Identify which cell holds the provided text, then report its [X, Y] central coordinate. 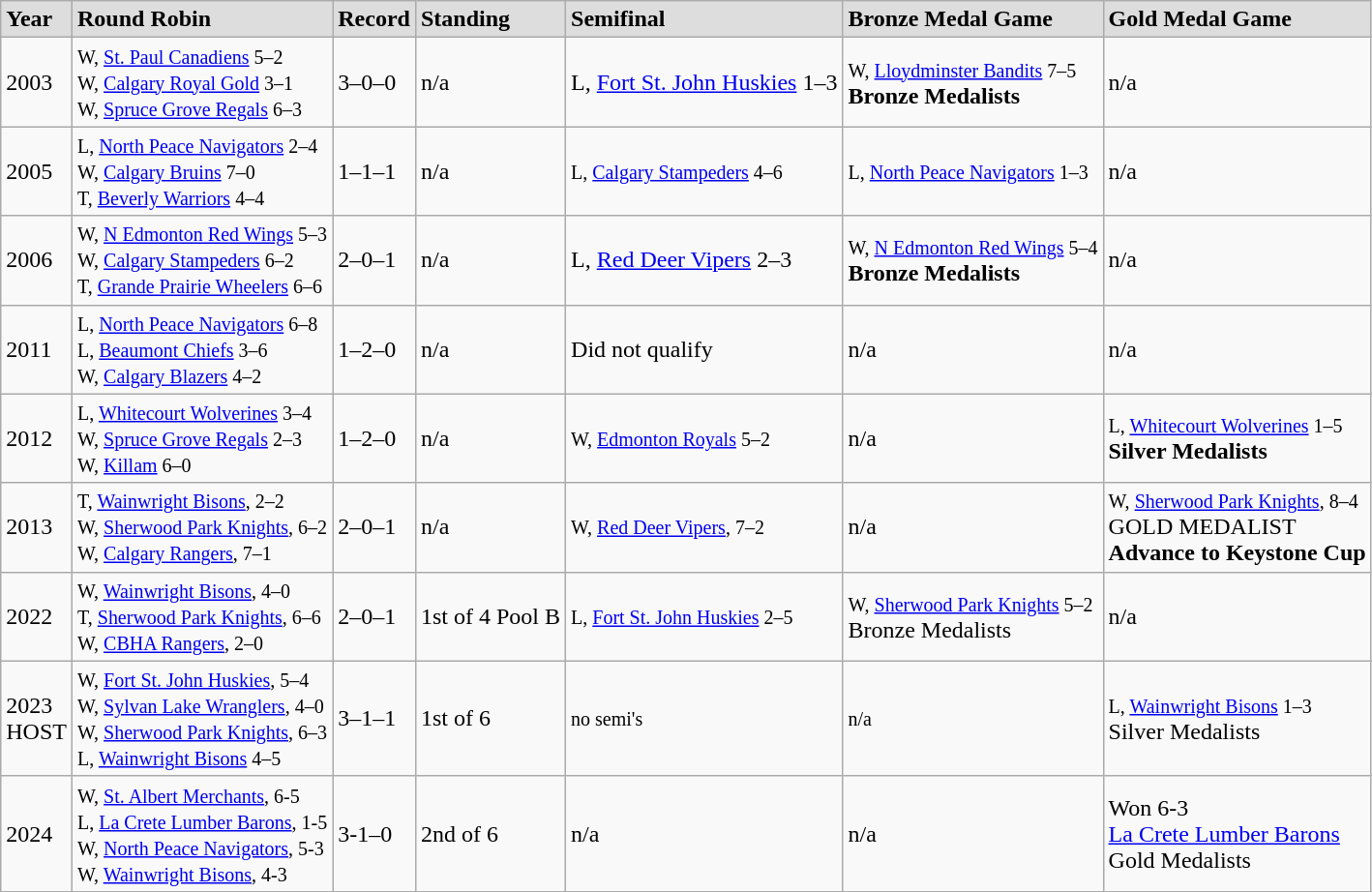
W, St. Albert Merchants, 6-5L, La Crete Lumber Barons, 1-5W, North Peace Navigators, 5-3W, Wainwright Bisons, 4-3 [201, 834]
2006 [37, 260]
L, Wainwright Bisons 1–3 Silver Medalists [1237, 718]
L, North Peace Navigators 2–4 W, Calgary Bruins 7–0T, Beverly Warriors 4–4 [201, 171]
Record [374, 19]
Semifinal [704, 19]
Year [37, 19]
T, Wainwright Bisons, 2–2 W, Sherwood Park Knights, 6–2 W, Calgary Rangers, 7–1 [201, 527]
L, Whitecourt Wolverines 1–5Silver Medalists [1237, 438]
L, North Peace Navigators 6–8L, Beaumont Chiefs 3–6W, Calgary Blazers 4–2 [201, 349]
W, N Edmonton Red Wings 5–4 Bronze Medalists [973, 260]
2012 [37, 438]
Standing [490, 19]
2024 [37, 834]
no semi's [704, 718]
L, Fort St. John Huskies 2–5 [704, 616]
L, Calgary Stampeders 4–6 [704, 171]
3–0–0 [374, 82]
L, Fort St. John Huskies 1–3 [704, 82]
3-1–0 [374, 834]
Did not qualify [704, 349]
Bronze Medal Game [973, 19]
2005 [37, 171]
W, Fort St. John Huskies, 5–4 W, Sylvan Lake Wranglers, 4–0 W, Sherwood Park Knights, 6–3L, Wainwright Bisons 4–5 [201, 718]
L, Red Deer Vipers 2–3 [704, 260]
W, Sherwood Park Knights 5–2 Bronze Medalists [973, 616]
Gold Medal Game [1237, 19]
1st of 4 Pool B [490, 616]
3–1–1 [374, 718]
W, Edmonton Royals 5–2 [704, 438]
W, Wainwright Bisons, 4–0 T, Sherwood Park Knights, 6–6 W, CBHA Rangers, 2–0 [201, 616]
W, N Edmonton Red Wings 5–3W, Calgary Stampeders 6–2T, Grande Prairie Wheelers 6–6 [201, 260]
Won 6-3La Crete Lumber BaronsGold Medalists [1237, 834]
2023HOST [37, 718]
L, Whitecourt Wolverines 3–4W, Spruce Grove Regals 2–3W, Killam 6–0 [201, 438]
2nd of 6 [490, 834]
2013 [37, 527]
W, Red Deer Vipers, 7–2 [704, 527]
1st of 6 [490, 718]
W, St. Paul Canadiens 5–2 W, Calgary Royal Gold 3–1W, Spruce Grove Regals 6–3 [201, 82]
W, Lloydminster Bandits 7–5 Bronze Medalists [973, 82]
L, North Peace Navigators 1–3 [973, 171]
2003 [37, 82]
Round Robin [201, 19]
1–1–1 [374, 171]
2022 [37, 616]
2011 [37, 349]
W, Sherwood Park Knights, 8–4GOLD MEDALISTAdvance to Keystone Cup [1237, 527]
